Extract the [x, y] coordinate from the center of the cell holding the provided text.  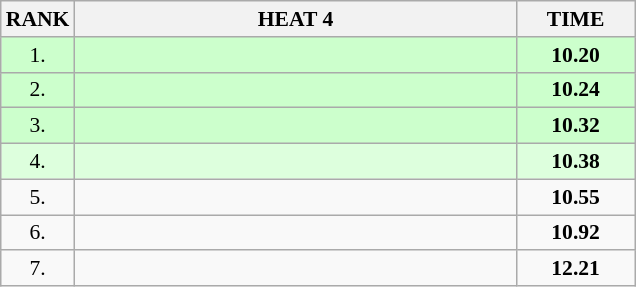
10.55 [576, 197]
10.32 [576, 126]
RANK [38, 19]
1. [38, 55]
5. [38, 197]
7. [38, 269]
TIME [576, 19]
HEAT 4 [295, 19]
4. [38, 162]
2. [38, 90]
10.92 [576, 233]
6. [38, 233]
3. [38, 126]
10.24 [576, 90]
10.20 [576, 55]
12.21 [576, 269]
10.38 [576, 162]
